Output the [x, y] coordinate of the center of the cell containing the given text.  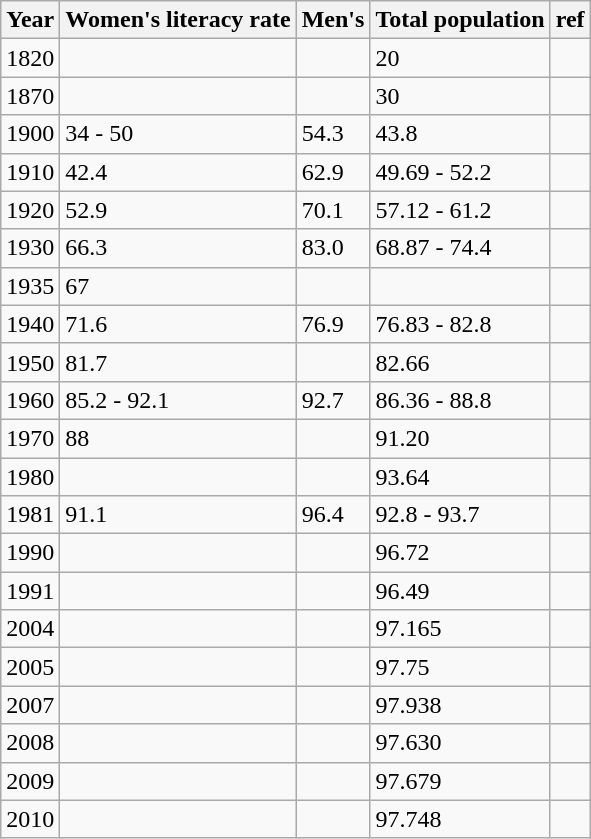
2004 [30, 629]
2009 [30, 781]
76.9 [333, 324]
96.49 [460, 591]
96.72 [460, 553]
1910 [30, 172]
1930 [30, 248]
66.3 [178, 248]
52.9 [178, 210]
30 [460, 96]
1980 [30, 477]
34 - 50 [178, 134]
62.9 [333, 172]
ref [570, 20]
2008 [30, 743]
1900 [30, 134]
97.679 [460, 781]
97.165 [460, 629]
1991 [30, 591]
2010 [30, 819]
1990 [30, 553]
70.1 [333, 210]
82.66 [460, 362]
57.12 - 61.2 [460, 210]
71.6 [178, 324]
2005 [30, 667]
68.87 - 74.4 [460, 248]
1940 [30, 324]
Men's [333, 20]
54.3 [333, 134]
43.8 [460, 134]
1920 [30, 210]
92.8 - 93.7 [460, 515]
83.0 [333, 248]
81.7 [178, 362]
96.4 [333, 515]
Year [30, 20]
1970 [30, 438]
88 [178, 438]
2007 [30, 705]
Total population [460, 20]
20 [460, 58]
42.4 [178, 172]
76.83 - 82.8 [460, 324]
86.36 - 88.8 [460, 400]
67 [178, 286]
93.64 [460, 477]
97.938 [460, 705]
97.748 [460, 819]
91.20 [460, 438]
1935 [30, 286]
1981 [30, 515]
97.630 [460, 743]
97.75 [460, 667]
1950 [30, 362]
49.69 - 52.2 [460, 172]
1820 [30, 58]
92.7 [333, 400]
1870 [30, 96]
85.2 - 92.1 [178, 400]
1960 [30, 400]
Women's literacy rate [178, 20]
91.1 [178, 515]
